Locate the cell with the specified text and output its [x, y] center coordinate. 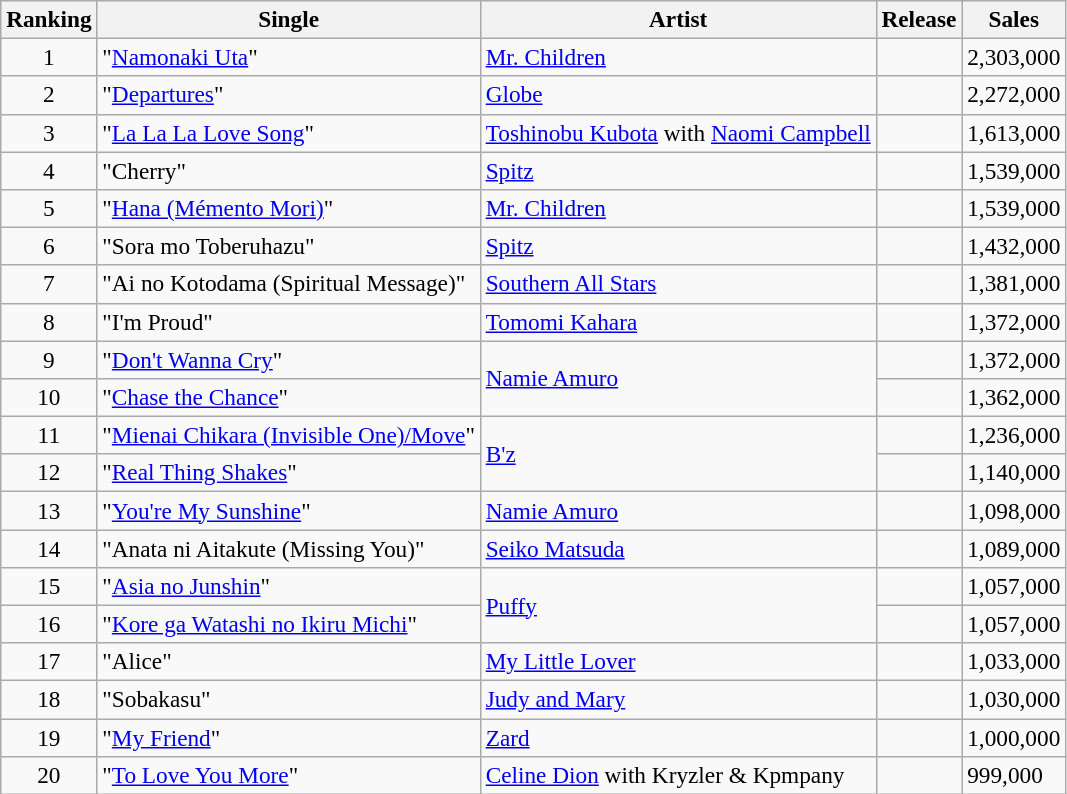
18 [49, 699]
"Kore ga Watashi no Ikiru Michi" [288, 624]
"Don't Wanna Cry" [288, 359]
1,432,000 [1014, 246]
1 [49, 57]
999,000 [1014, 775]
"Namonaki Uta" [288, 57]
Seiko Matsuda [678, 548]
9 [49, 359]
12 [49, 473]
"Alice" [288, 662]
1,362,000 [1014, 397]
2 [49, 95]
5 [49, 208]
"Real Thing Shakes" [288, 473]
Ranking [49, 19]
Sales [1014, 19]
"Hana (Mémento Mori)" [288, 208]
"Cherry" [288, 170]
7 [49, 284]
20 [49, 775]
"Anata ni Aitakute (Missing You)" [288, 548]
17 [49, 662]
Toshinobu Kubota with Naomi Campbell [678, 133]
"Sora mo Toberuhazu" [288, 246]
1,030,000 [1014, 699]
Puffy [678, 605]
"Chase the Chance" [288, 397]
8 [49, 322]
Artist [678, 19]
1,381,000 [1014, 284]
19 [49, 737]
1,140,000 [1014, 473]
15 [49, 586]
Tomomi Kahara [678, 322]
Single [288, 19]
1,098,000 [1014, 510]
"Departures" [288, 95]
"To Love You More" [288, 775]
10 [49, 397]
2,303,000 [1014, 57]
13 [49, 510]
16 [49, 624]
Southern All Stars [678, 284]
Zard [678, 737]
Celine Dion with Kryzler & Kpmpany [678, 775]
B'z [678, 454]
"La La La Love Song" [288, 133]
Release [919, 19]
14 [49, 548]
1,033,000 [1014, 662]
1,236,000 [1014, 435]
"Ai no Kotodama (Spiritual Message)" [288, 284]
"Asia no Junshin" [288, 586]
"Sobakasu" [288, 699]
1,000,000 [1014, 737]
"My Friend" [288, 737]
"Mienai Chikara (Invisible One)/Move" [288, 435]
Globe [678, 95]
6 [49, 246]
"I'm Proud" [288, 322]
11 [49, 435]
4 [49, 170]
1,613,000 [1014, 133]
My Little Lover [678, 662]
1,089,000 [1014, 548]
3 [49, 133]
Judy and Mary [678, 699]
2,272,000 [1014, 95]
"You're My Sunshine" [288, 510]
